Find where the given text appears and provide that cell's center as [x, y] coordinate. 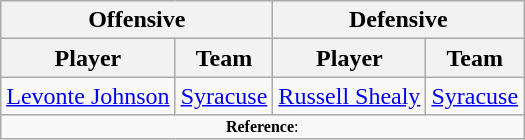
Russell Shealy [350, 96]
Levonte Johnson [88, 96]
Reference: [262, 127]
Offensive [137, 20]
Defensive [398, 20]
